Return the (X, Y) coordinate for the center point of the cell that contains the specified text.  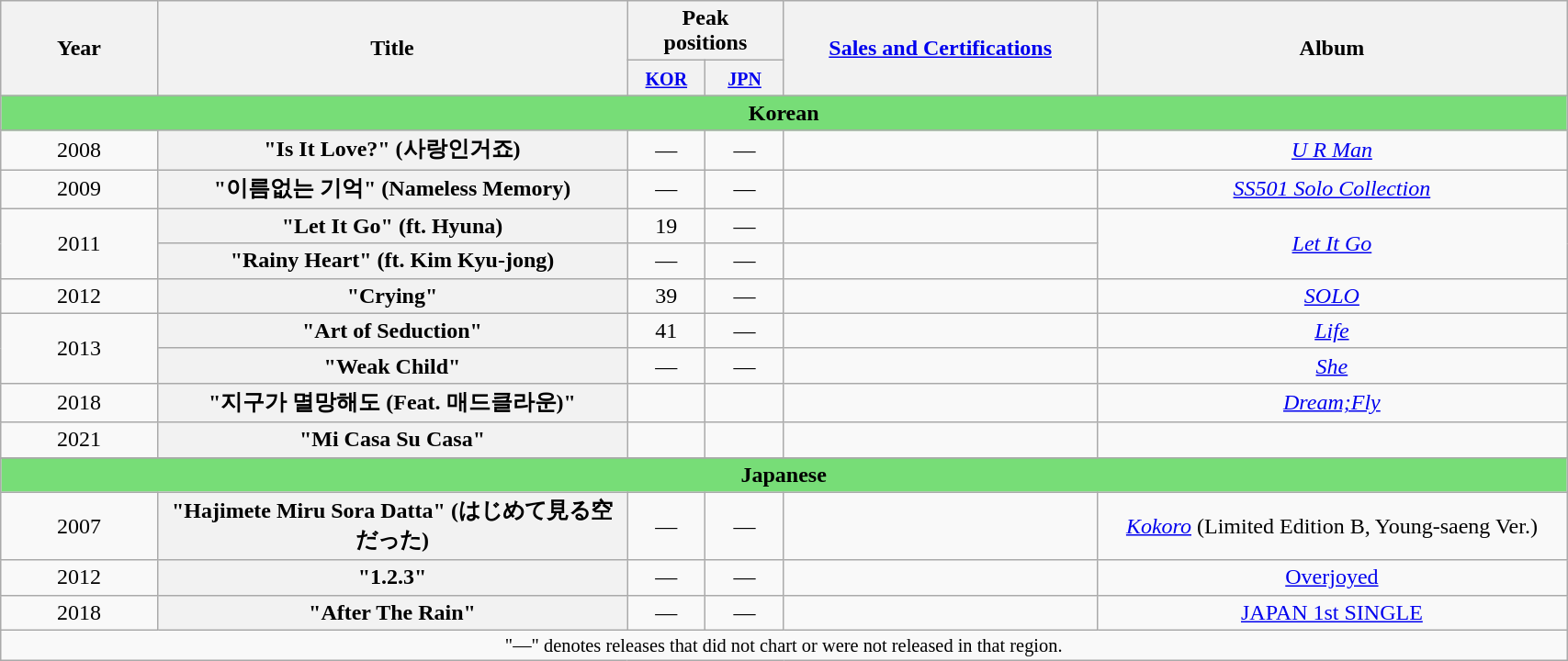
Dream;Fly (1332, 402)
Overjoyed (1332, 577)
Kokoro (Limited Edition B, Young-saeng Ver.) (1332, 526)
"지구가 멸망해도 (Feat. 매드클라운)" (391, 402)
2007 (79, 526)
Japanese (784, 475)
"Mi Casa Su Casa" (391, 440)
JAPAN 1st SINGLE (1332, 612)
"Hajimete Miru Sora Datta" (はじめて見る空だった) (391, 526)
JPN (744, 78)
2021 (79, 440)
"—" denotes releases that did not chart or were not released in that region. (784, 645)
39 (667, 296)
"Is It Love?" (사랑인거죠) (391, 151)
Korean (784, 113)
Sales and Certifications (941, 48)
Album (1332, 48)
2013 (79, 348)
"Art of Seduction" (391, 330)
Title (391, 48)
SOLO (1332, 296)
Life (1332, 330)
SS501 Solo Collection (1332, 189)
"Crying" (391, 296)
41 (667, 330)
"Weak Child" (391, 365)
"이름없는 기억" (Nameless Memory) (391, 189)
2011 (79, 243)
Let It Go (1332, 243)
2009 (79, 189)
U R Man (1332, 151)
2008 (79, 151)
"Rainy Heart" (ft. Kim Kyu-jong) (391, 261)
19 (667, 226)
"1.2.3" (391, 577)
Peakpositions (705, 31)
Year (79, 48)
"Let It Go" (ft. Hyuna) (391, 226)
She (1332, 365)
"After The Rain" (391, 612)
KOR (667, 78)
